Provide the [x, y] coordinate of the cell's center where the given text is located.  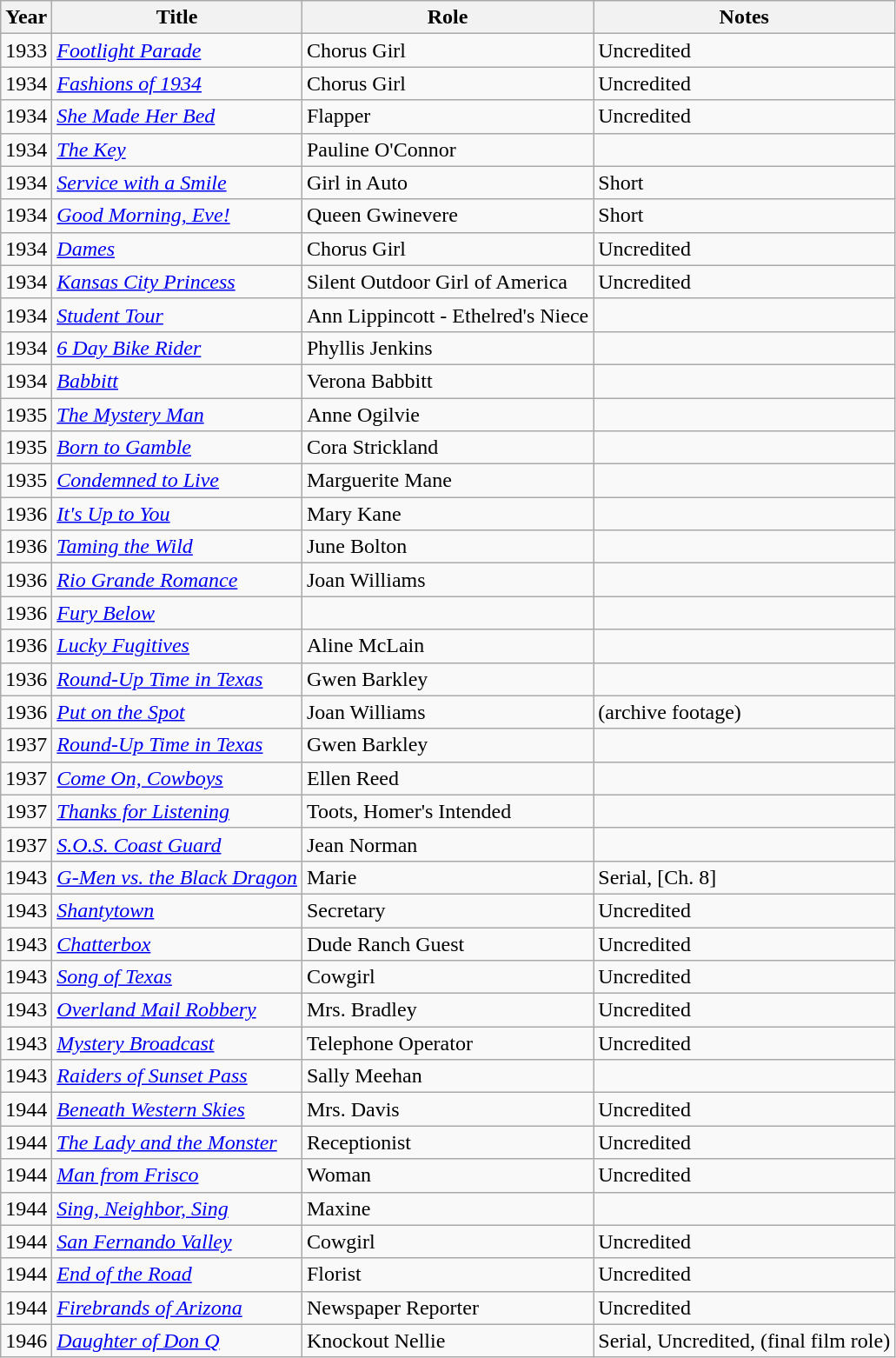
6 Day Bike Rider [177, 348]
Mrs. Bradley [447, 1010]
Queen Gwinevere [447, 216]
Thanks for Listening [177, 811]
Chatterbox [177, 943]
Cora Strickland [447, 448]
Marguerite Mane [447, 481]
She Made Her Bed [177, 116]
Maxine [447, 1208]
San Fernando Valley [177, 1242]
Receptionist [447, 1142]
Role [447, 17]
Dude Ranch Guest [447, 943]
Overland Mail Robbery [177, 1010]
Girl in Auto [447, 183]
S.O.S. Coast Guard [177, 844]
Toots, Homer's Intended [447, 811]
Knockout Nellie [447, 1341]
Fashions of 1934 [177, 83]
Firebrands of Arizona [177, 1308]
Raiders of Sunset Pass [177, 1076]
Mrs. Davis [447, 1109]
Beneath Western Skies [177, 1109]
Florist [447, 1275]
Lucky Fugitives [177, 646]
1933 [26, 50]
Shantytown [177, 910]
Kansas City Princess [177, 282]
End of the Road [177, 1275]
Rio Grande Romance [177, 580]
Dames [177, 249]
Verona Babbitt [447, 381]
Born to Gamble [177, 448]
Taming the Wild [177, 547]
Pauline O'Connor [447, 150]
Serial, [Ch. 8] [744, 877]
Marie [447, 877]
(archive footage) [744, 712]
Sally Meehan [447, 1076]
Student Tour [177, 315]
Footlight Parade [177, 50]
Serial, Uncredited, (final film role) [744, 1341]
Ann Lippincott - Ethelred's Niece [447, 315]
Song of Texas [177, 977]
1946 [26, 1341]
Good Morning, Eve! [177, 216]
Daughter of Don Q [177, 1341]
Babbitt [177, 381]
Man from Frisco [177, 1175]
Ellen Reed [447, 778]
Silent Outdoor Girl of America [447, 282]
Year [26, 17]
Notes [744, 17]
The Key [177, 150]
Mary Kane [447, 514]
Jean Norman [447, 844]
Sing, Neighbor, Sing [177, 1208]
Telephone Operator [447, 1043]
Anne Ogilvie [447, 415]
June Bolton [447, 547]
Put on the Spot [177, 712]
Fury Below [177, 613]
Condemned to Live [177, 481]
It's Up to You [177, 514]
Aline McLain [447, 646]
Mystery Broadcast [177, 1043]
Woman [447, 1175]
G-Men vs. the Black Dragon [177, 877]
Newspaper Reporter [447, 1308]
Secretary [447, 910]
The Lady and the Monster [177, 1142]
Phyllis Jenkins [447, 348]
The Mystery Man [177, 415]
Flapper [447, 116]
Service with a Smile [177, 183]
Come On, Cowboys [177, 778]
Title [177, 17]
